Identify which cell holds the provided text, then report its (X, Y) central coordinate. 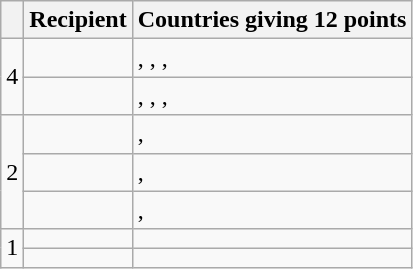
Recipient (78, 20)
Countries giving 12 points (272, 20)
2 (12, 172)
4 (12, 77)
1 (12, 248)
